Detect which cell encompasses the target text, then output its (x, y) center coordinate. 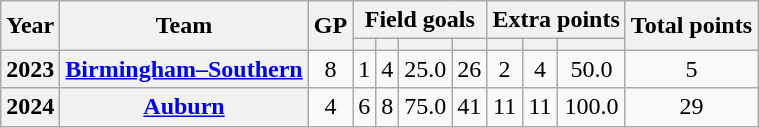
6 (364, 107)
75.0 (426, 107)
Extra points (556, 20)
Year (30, 26)
2023 (30, 69)
25.0 (426, 69)
2024 (30, 107)
50.0 (592, 69)
29 (691, 107)
41 (470, 107)
Field goals (420, 20)
5 (691, 69)
Birmingham–Southern (184, 69)
Auburn (184, 107)
26 (470, 69)
GP (330, 26)
Total points (691, 26)
2 (504, 69)
1 (364, 69)
100.0 (592, 107)
Team (184, 26)
